Return the [x, y] coordinate for the center point of the cell that contains the specified text.  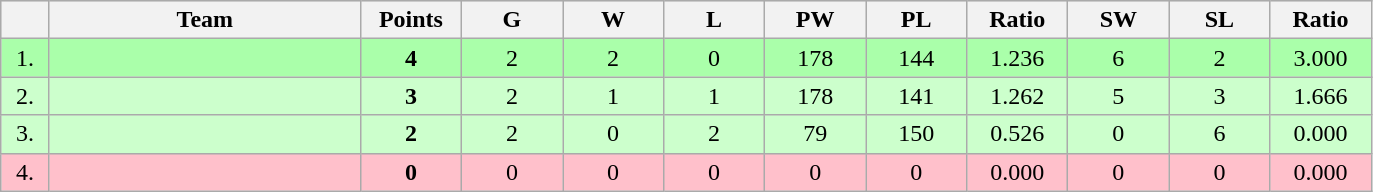
1.236 [1018, 58]
4. [26, 172]
1.262 [1018, 96]
0.526 [1018, 134]
1. [26, 58]
W [612, 20]
150 [916, 134]
4 [410, 58]
PL [916, 20]
L [714, 20]
2. [26, 96]
SL [1220, 20]
1.666 [1320, 96]
5 [1118, 96]
PW [816, 20]
3.000 [1320, 58]
141 [916, 96]
79 [816, 134]
144 [916, 58]
3. [26, 134]
Points [410, 20]
G [512, 20]
Team [204, 20]
SW [1118, 20]
